Pinpoint the cell where the given text exists, returning its (x, y) midpoint coordinate. 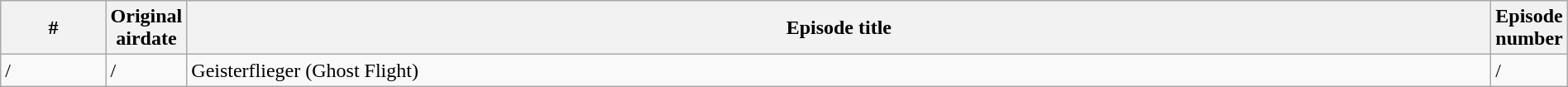
Geisterflieger (Ghost Flight) (839, 70)
Episode number (1529, 28)
# (53, 28)
Original airdate (146, 28)
Episode title (839, 28)
